Detect which cell encompasses the target text, then output its (x, y) center coordinate. 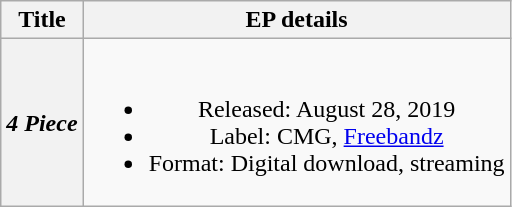
Title (42, 20)
4 Piece (42, 122)
EP details (296, 20)
Released: August 28, 2019Label: CMG, FreebandzFormat: Digital download, streaming (296, 122)
